Identify which cell holds the provided text, then report its (X, Y) central coordinate. 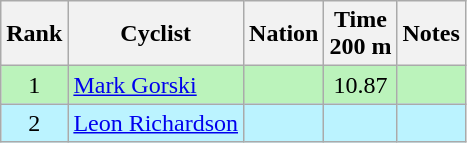
Mark Gorski (156, 85)
1 (34, 85)
Cyclist (156, 34)
Notes (431, 34)
Leon Richardson (156, 123)
Time200 m (360, 34)
2 (34, 123)
Rank (34, 34)
10.87 (360, 85)
Nation (284, 34)
